Determine the (x, y) coordinate at the center of the cell enclosing the given text.  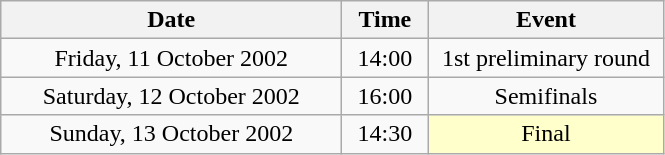
Date (172, 20)
Semifinals (546, 96)
1st preliminary round (546, 58)
16:00 (385, 96)
Final (546, 134)
14:30 (385, 134)
Time (385, 20)
Sunday, 13 October 2002 (172, 134)
Event (546, 20)
Saturday, 12 October 2002 (172, 96)
14:00 (385, 58)
Friday, 11 October 2002 (172, 58)
